Scan for the cell matching the given text and deliver its [X, Y] coordinate at center. 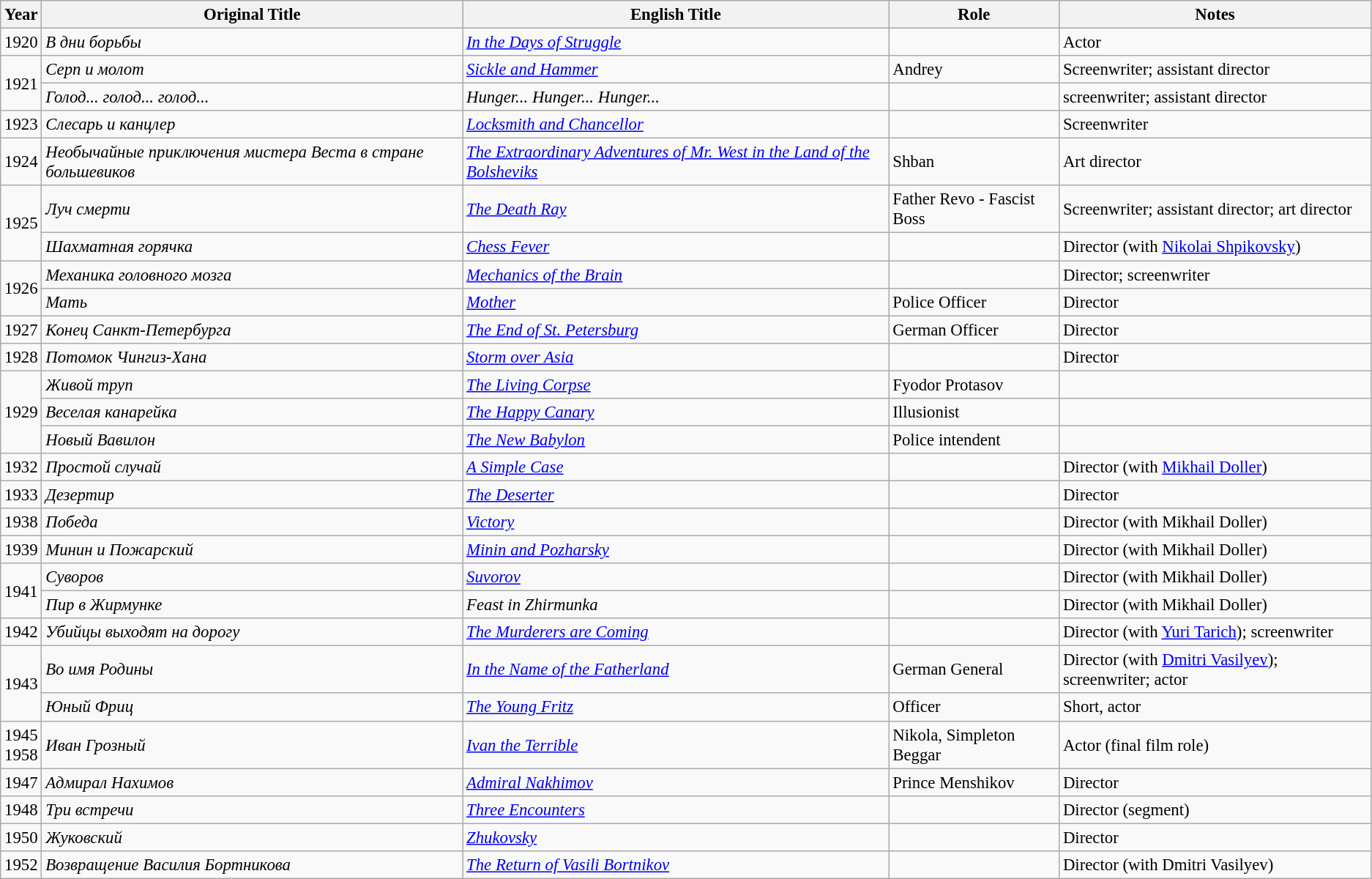
In the Name of the Fatherland [676, 670]
Director (with Dmitri Vasilyev) [1215, 865]
1926 [21, 289]
1941 [21, 590]
Жуковский [252, 837]
Mechanics of the Brain [676, 275]
Director (segment) [1215, 809]
1920 [21, 42]
1923 [21, 125]
Minin and Pozharsky [676, 550]
Role [974, 15]
The New Babylon [676, 439]
Простой случай [252, 467]
Screenwriter; assistant director [1215, 70]
The End of St. Petersburg [676, 330]
The Young Fritz [676, 708]
Zhukovsky [676, 837]
Пир в Жирмунке [252, 605]
Мать [252, 302]
1950 [21, 837]
1952 [21, 865]
Шахматная горячка [252, 247]
Ivan the Terrible [676, 744]
Feast in Zhirmunka [676, 605]
Иван Грозный [252, 744]
Police intendent [974, 439]
1925 [21, 223]
Suvorov [676, 577]
Chess Fever [676, 247]
1921 [21, 84]
Адмирал Нахимов [252, 782]
Year [21, 15]
Father Revo - Fascist Boss [974, 209]
Notes [1215, 15]
1948 [21, 809]
1947 [21, 782]
Механика головного мозга [252, 275]
Голод... голод... голод... [252, 97]
1928 [21, 357]
A Simple Case [676, 467]
19451958 [21, 744]
Три встречи [252, 809]
Actor [1215, 42]
The Happy Canary [676, 412]
Three Encounters [676, 809]
Юный Фриц [252, 708]
The Living Corpse [676, 385]
Shban [974, 163]
German General [974, 670]
В дни борьбы [252, 42]
1929 [21, 412]
English Title [676, 15]
Конец Санкт-Петербурга [252, 330]
Минин и Пожарский [252, 550]
Screenwriter [1215, 125]
Возвращение Василия Бортникова [252, 865]
Луч смерти [252, 209]
Original Title [252, 15]
In the Days of Struggle [676, 42]
1943 [21, 683]
Director (with Yuri Tarich); screenwriter [1215, 632]
Illusionist [974, 412]
Director (with Dmitri Vasilyev); screenwriter; actor [1215, 670]
1942 [21, 632]
Fyodor Protasov [974, 385]
Суворов [252, 577]
Short, actor [1215, 708]
Admiral Nakhimov [676, 782]
1933 [21, 494]
Storm over Asia [676, 357]
German Officer [974, 330]
Actor (final film role) [1215, 744]
Hunger... Hunger... Hunger... [676, 97]
Новый Вавилон [252, 439]
Victory [676, 522]
Officer [974, 708]
Screenwriter; assistant director; art director [1215, 209]
1932 [21, 467]
Prince Menshikov [974, 782]
Серп и молот [252, 70]
Nikola, Simpleton Beggar [974, 744]
Director (with Nikolai Shpikovsky) [1215, 247]
Mother [676, 302]
The Return of Vasili Bortnikov [676, 865]
Locksmith and Chancellor [676, 125]
The Deserter [676, 494]
1939 [21, 550]
Art director [1215, 163]
1924 [21, 163]
The Murderers are Coming [676, 632]
Веселая канарейка [252, 412]
The Death Ray [676, 209]
Sickle and Hammer [676, 70]
1927 [21, 330]
Потомок Чингиз-Хана [252, 357]
screenwriter; assistant director [1215, 97]
Director; screenwriter [1215, 275]
The Extraordinary Adventures of Mr. West in the Land of the Bolsheviks [676, 163]
Необычайные приключения мистера Веста в стране большевиков [252, 163]
1938 [21, 522]
Слесарь и канцлер [252, 125]
Победа [252, 522]
Дезертир [252, 494]
Во имя Родины [252, 670]
Убийцы выходят на дорогу [252, 632]
Police Officer [974, 302]
Andrey [974, 70]
Живой труп [252, 385]
